Locate the cell with the specified text and output its [X, Y] center coordinate. 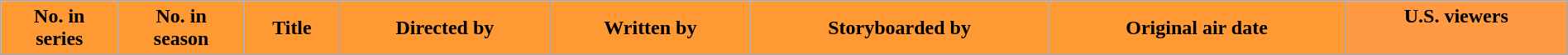
Directed by [445, 28]
Original air date [1197, 28]
No. inseries [60, 28]
Written by [650, 28]
U.S. viewers [1456, 28]
Storyboarded by [900, 28]
No. inseason [182, 28]
Title [291, 28]
